Capture the cell that displays the provided text and extract its (X, Y) central coordinate. 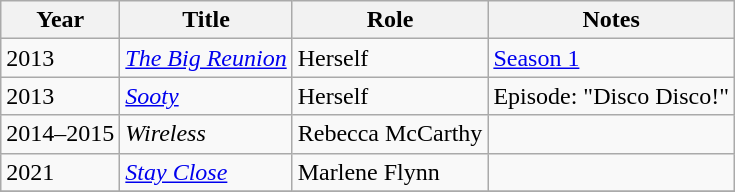
Year (60, 20)
Wireless (206, 134)
The Big Reunion (206, 58)
Stay Close (206, 172)
2014–2015 (60, 134)
Season 1 (612, 58)
Sooty (206, 96)
Episode: "Disco Disco!" (612, 96)
Title (206, 20)
2021 (60, 172)
Role (390, 20)
Notes (612, 20)
Marlene Flynn (390, 172)
Rebecca McCarthy (390, 134)
